Search for the cell housing the specified text and yield its [X, Y] center coordinate. 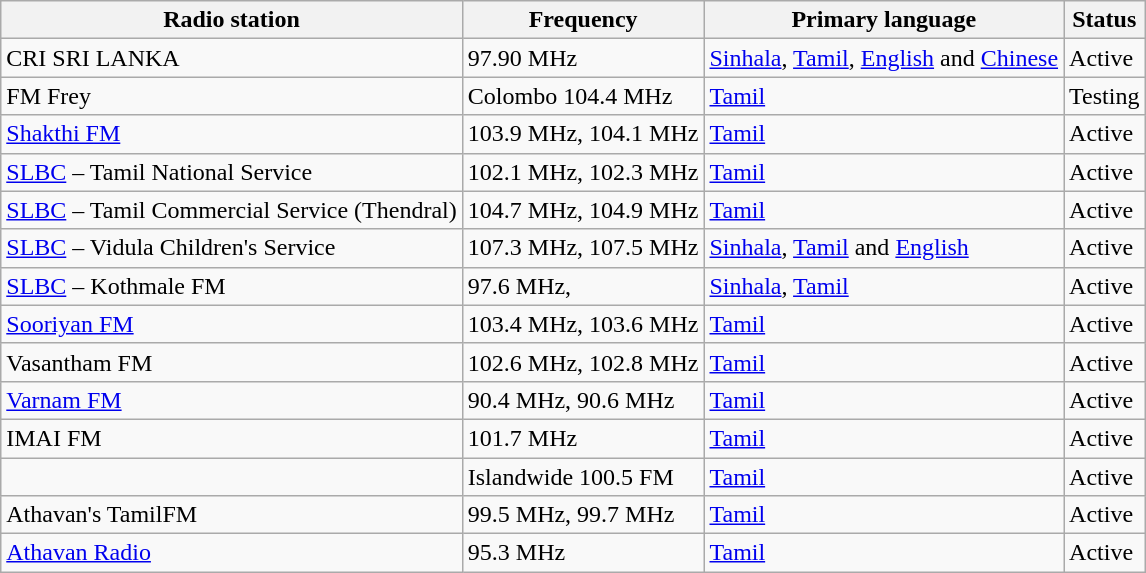
Vasantham FM [232, 362]
Primary language [884, 20]
SLBC – Vidula Children's Service [232, 248]
102.1 MHz, 102.3 MHz [583, 172]
SLBC – Kothmale FM [232, 286]
90.4 MHz, 90.6 MHz [583, 400]
101.7 MHz [583, 438]
103.4 MHz, 103.6 MHz [583, 324]
Status [1104, 20]
Athavan's TamilFM [232, 515]
Varnam FM [232, 400]
Sinhala, Tamil and English [884, 248]
97.90 MHz [583, 58]
Islandwide 100.5 FM [583, 477]
Shakthi FM [232, 134]
Frequency [583, 20]
CRI SRI LANKA [232, 58]
Athavan Radio [232, 553]
95.3 MHz [583, 553]
107.3 MHz, 107.5 MHz [583, 248]
99.5 MHz, 99.7 MHz [583, 515]
FM Frey [232, 96]
102.6 MHz, 102.8 MHz [583, 362]
SLBC – Tamil National Service [232, 172]
Radio station [232, 20]
IMAI FM [232, 438]
104.7 MHz, 104.9 MHz [583, 210]
103.9 MHz, 104.1 MHz [583, 134]
97.6 MHz, [583, 286]
Sinhala, Tamil [884, 286]
Sooriyan FM [232, 324]
Sinhala, Tamil, English and Chinese [884, 58]
Colombo 104.4 MHz [583, 96]
Testing [1104, 96]
SLBC – Tamil Commercial Service (Thendral) [232, 210]
